Return [x, y] of the center of cell containing provided text 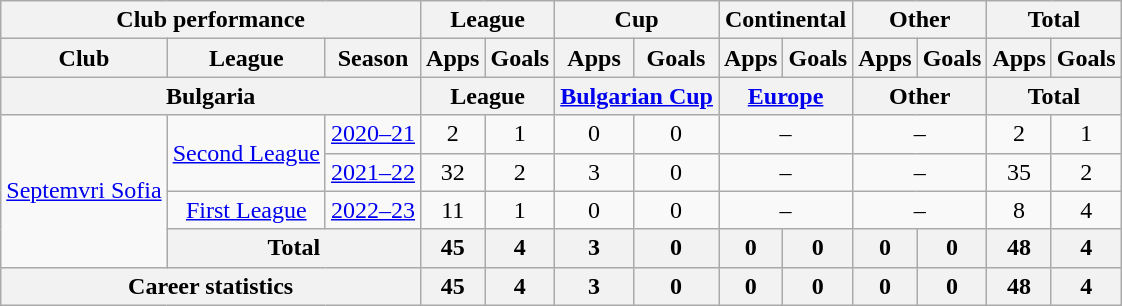
2021–22 [372, 172]
35 [1019, 172]
Continental [785, 20]
Second League [246, 153]
2022–23 [372, 210]
Club performance [211, 20]
Septemvri Sofia [84, 191]
First League [246, 210]
Career statistics [211, 286]
Europe [785, 96]
32 [453, 172]
Season [372, 58]
11 [453, 210]
Bulgaria [211, 96]
Club [84, 58]
Cup [637, 20]
8 [1019, 210]
Bulgarian Cup [637, 96]
2020–21 [372, 134]
